Detect which cell encompasses the target text, then output its (x, y) center coordinate. 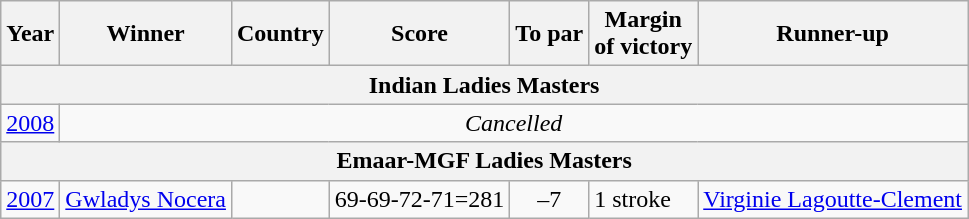
69-69-72-71=281 (420, 199)
Cancelled (514, 123)
Winner (146, 34)
Country (280, 34)
2007 (30, 199)
Marginof victory (644, 34)
Score (420, 34)
Indian Ladies Masters (484, 85)
Year (30, 34)
To par (550, 34)
Runner-up (833, 34)
Emaar-MGF Ladies Masters (484, 161)
2008 (30, 123)
–7 (550, 199)
Gwladys Nocera (146, 199)
1 stroke (644, 199)
Virginie Lagoutte-Clement (833, 199)
